Extract the (x, y) coordinate from the center of the cell holding the provided text.  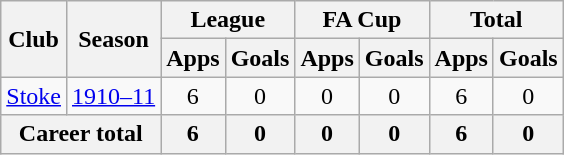
Season (113, 39)
1910–11 (113, 96)
FA Cup (362, 20)
Total (496, 20)
Stoke (34, 96)
Career total (81, 134)
League (228, 20)
Club (34, 39)
